Return the [X, Y] coordinate for the center point of the cell that contains the specified text.  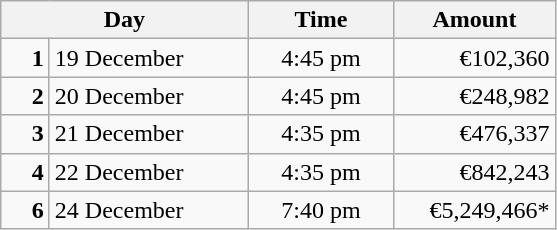
Amount [474, 20]
€476,337 [474, 134]
19 December [148, 58]
22 December [148, 172]
4 [26, 172]
Day [124, 20]
Time [321, 20]
€102,360 [474, 58]
3 [26, 134]
€842,243 [474, 172]
6 [26, 210]
1 [26, 58]
2 [26, 96]
21 December [148, 134]
24 December [148, 210]
€5,249,466* [474, 210]
7:40 pm [321, 210]
€248,982 [474, 96]
20 December [148, 96]
